Return (X, Y) of the center of cell containing provided text 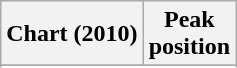
Chart (2010) (72, 34)
Peakposition (189, 34)
